Determine the (X, Y) coordinate at the center of the cell enclosing the given text.  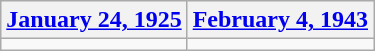
January 24, 1925 (94, 20)
February 4, 1943 (280, 20)
